Detect which cell encompasses the target text, then output its [x, y] center coordinate. 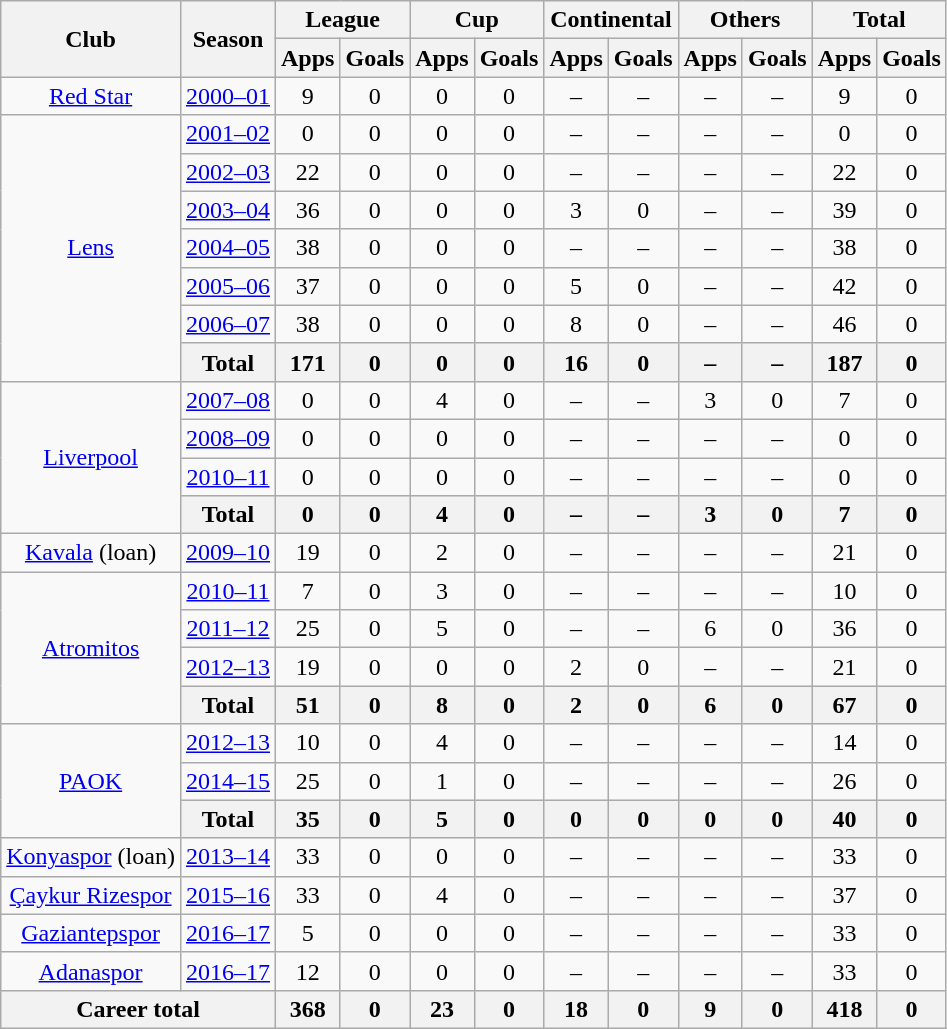
2000–01 [228, 96]
40 [844, 819]
368 [308, 1009]
2008–09 [228, 438]
Konyaspor (loan) [91, 857]
23 [442, 1009]
2009–10 [228, 553]
Çaykur Rizespor [91, 895]
Red Star [91, 96]
2014–15 [228, 781]
League [343, 20]
Liverpool [91, 457]
2015–16 [228, 895]
Cup [477, 20]
42 [844, 286]
35 [308, 819]
2004–05 [228, 248]
Career total [138, 1009]
2011–12 [228, 629]
1 [442, 781]
187 [844, 362]
2013–14 [228, 857]
2007–08 [228, 400]
67 [844, 705]
12 [308, 971]
Gaziantepspor [91, 933]
Continental [611, 20]
418 [844, 1009]
51 [308, 705]
Others [745, 20]
2001–02 [228, 134]
46 [844, 324]
2003–04 [228, 210]
18 [576, 1009]
Adanaspor [91, 971]
2005–06 [228, 286]
171 [308, 362]
Club [91, 39]
2002–03 [228, 172]
14 [844, 743]
Season [228, 39]
26 [844, 781]
2006–07 [228, 324]
39 [844, 210]
Lens [91, 248]
Kavala (loan) [91, 553]
PAOK [91, 781]
16 [576, 362]
Atromitos [91, 648]
